Return the (x, y) coordinate for the center point of the cell that contains the specified text.  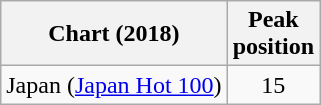
Japan (Japan Hot 100) (114, 85)
Chart (2018) (114, 34)
15 (273, 85)
Peakposition (273, 34)
